Return [X, Y] of the center of cell containing provided text 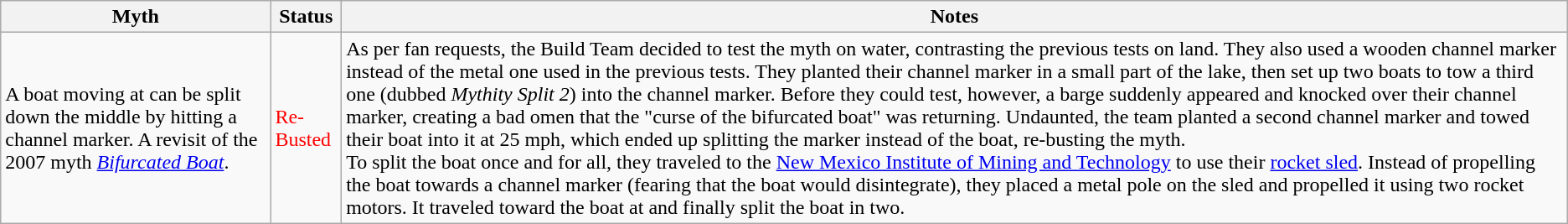
Status [307, 17]
Re-Busted [307, 128]
Myth [136, 17]
Notes [955, 17]
A boat moving at can be split down the middle by hitting a channel marker. A revisit of the 2007 myth Bifurcated Boat. [136, 128]
